Extract the (X, Y) coordinate from the center of the cell holding the provided text.  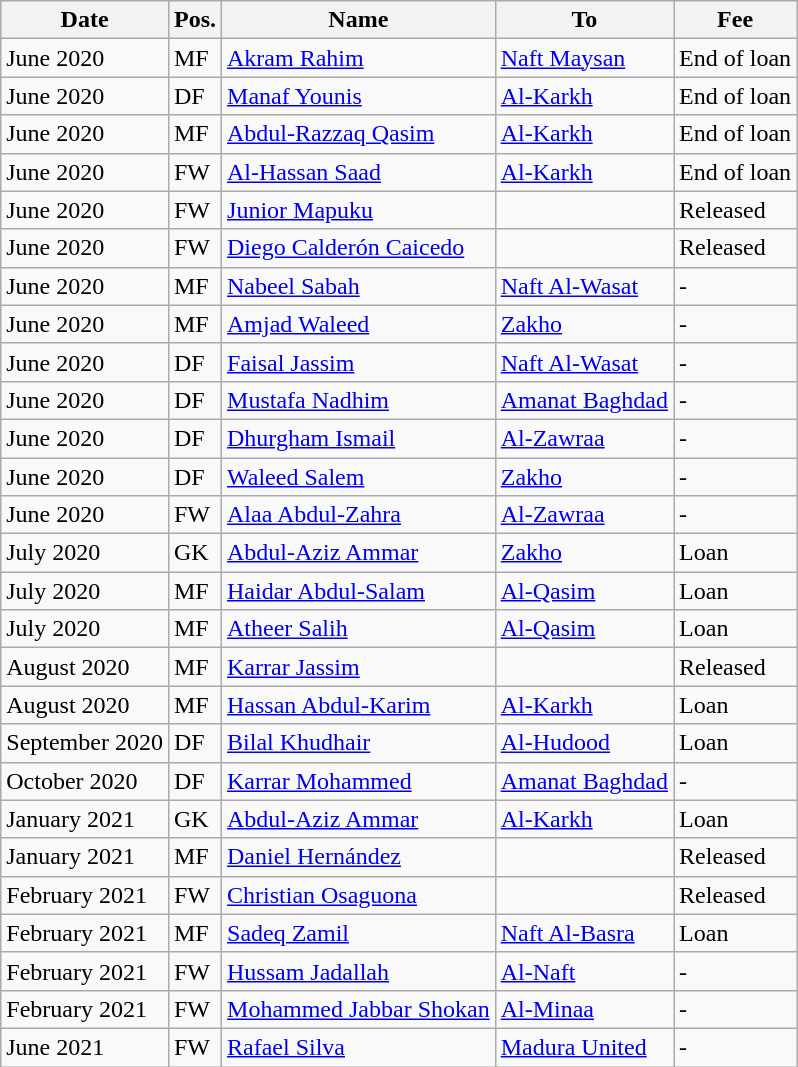
Rafael Silva (359, 1047)
Date (85, 20)
Al-Hudood (584, 743)
Hassan Abdul-Karim (359, 705)
Haidar Abdul-Salam (359, 591)
To (584, 20)
Naft Maysan (584, 58)
Fee (736, 20)
September 2020 (85, 743)
Dhurgham Ismail (359, 438)
Name (359, 20)
October 2020 (85, 781)
Abdul-Razzaq Qasim (359, 134)
Naft Al-Basra (584, 933)
Akram Rahim (359, 58)
Al-Minaa (584, 1009)
Pos. (194, 20)
Sadeq Zamil (359, 933)
Al-Hassan Saad (359, 172)
Mustafa Nadhim (359, 400)
Atheer Salih (359, 629)
Madura United (584, 1047)
Alaa Abdul-Zahra (359, 515)
Karrar Jassim (359, 667)
Nabeel Sabah (359, 286)
Diego Calderón Caicedo (359, 248)
Bilal Khudhair (359, 743)
Manaf Younis (359, 96)
Mohammed Jabbar Shokan (359, 1009)
Al-Naft (584, 971)
Junior Mapuku (359, 210)
Waleed Salem (359, 477)
Faisal Jassim (359, 362)
Hussam Jadallah (359, 971)
Karrar Mohammed (359, 781)
Daniel Hernández (359, 857)
June 2021 (85, 1047)
Christian Osaguona (359, 895)
Amjad Waleed (359, 324)
